Provide the [X, Y] coordinate of the cell's center where the given text is located.  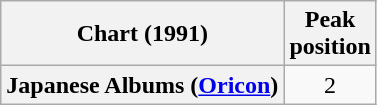
Chart (1991) [142, 34]
Japanese Albums (Oricon) [142, 85]
2 [330, 85]
Peak position [330, 34]
